Output the (x, y) coordinate of the center of the cell containing the given text.  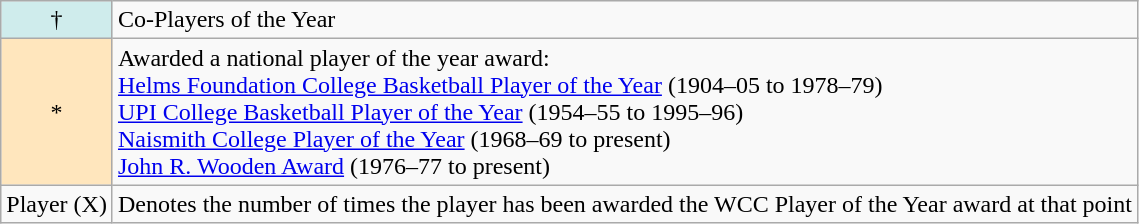
Denotes the number of times the player has been awarded the WCC Player of the Year award at that point (624, 204)
Co-Players of the Year (624, 20)
Player (X) (57, 204)
† (57, 20)
* (57, 112)
